Pinpoint the cell where the given text exists, returning its (X, Y) midpoint coordinate. 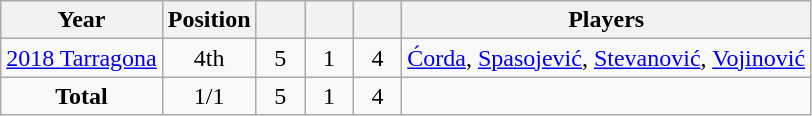
1/1 (209, 96)
Ćorda, Spasojević, Stevanović, Vojinović (606, 58)
2018 Tarragona (82, 58)
Total (82, 96)
Year (82, 20)
4th (209, 58)
Players (606, 20)
Position (209, 20)
